For the text-containing cell, return its midpoint in [X, Y] coordinate format. 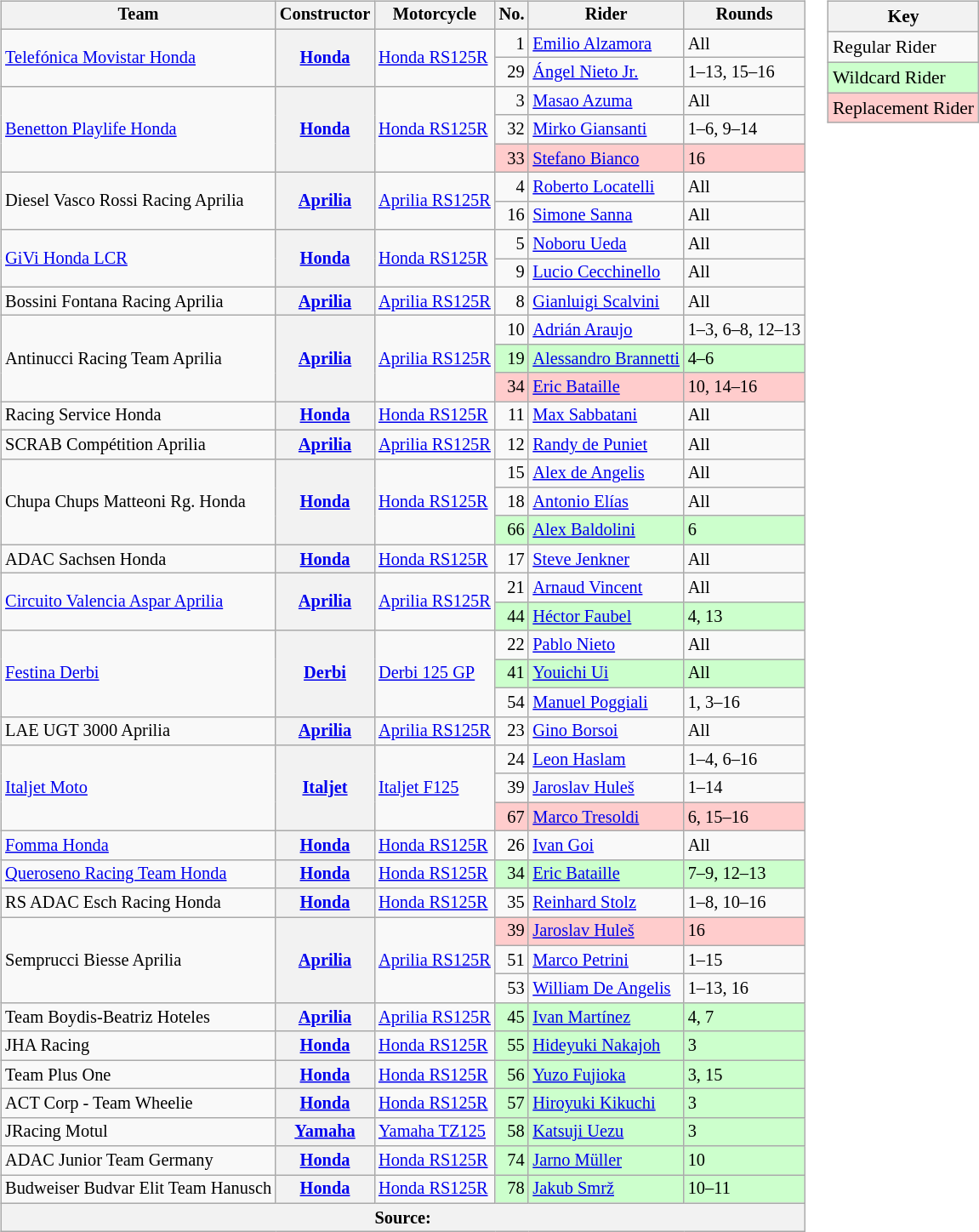
Wildcard Rider [903, 77]
Simone Sanna [606, 215]
29 [512, 72]
Lucio Cecchinello [606, 273]
10–11 [744, 1189]
Yamaha [325, 1132]
No. [512, 15]
Steve Jenkner [606, 559]
Youichi Ui [606, 674]
Team Boydis-Beatriz Hoteles [138, 1018]
William De Angelis [606, 989]
Team [138, 15]
ACT Corp - Team Wheelie [138, 1104]
Yamaha TZ125 [435, 1132]
Emilio Alzamora [606, 43]
Alex Baldolini [606, 530]
Marco Tresoldi [606, 817]
Circuito Valencia Aspar Aprilia [138, 602]
1–13, 15–16 [744, 72]
7–9, 12–13 [744, 874]
35 [512, 903]
Bossini Fontana Racing Aprilia [138, 301]
1–6, 9–14 [744, 129]
Festina Derbi [138, 674]
Marco Petrini [606, 960]
Constructor [325, 15]
1–13, 16 [744, 989]
4 [512, 187]
Italjet [325, 788]
1–14 [744, 788]
ADAC Junior Team Germany [138, 1161]
Replacement Rider [903, 108]
Gino Borsoi [606, 731]
3, 15 [744, 1075]
33 [512, 158]
4–6 [744, 359]
Semprucci Biesse Aprilia [138, 960]
Antonio Elías [606, 502]
78 [512, 1189]
74 [512, 1161]
66 [512, 530]
53 [512, 989]
26 [512, 846]
1–15 [744, 960]
Jarno Müller [606, 1161]
Diesel Vasco Rossi Racing Aprilia [138, 201]
Leon Haslam [606, 760]
6 [744, 530]
Hiroyuki Kikuchi [606, 1104]
Derbi [325, 674]
Manuel Poggiali [606, 702]
Reinhard Stolz [606, 903]
GiVi Honda LCR [138, 259]
5 [512, 244]
9 [512, 273]
41 [512, 674]
Arnaud Vincent [606, 588]
12 [512, 444]
Yuzo Fujioka [606, 1075]
Chupa Chups Matteoni Rg. Honda [138, 502]
Team Plus One [138, 1075]
54 [512, 702]
Katsuji Uezu [606, 1132]
Stefano Bianco [606, 158]
6, 15–16 [744, 817]
Derbi 125 GP [435, 674]
Budweiser Budvar Elit Team Hanusch [138, 1189]
Telefónica Movistar Honda [138, 58]
Randy de Puniet [606, 444]
58 [512, 1132]
Benetton Playlife Honda [138, 129]
51 [512, 960]
Regular Rider [903, 47]
1–8, 10–16 [744, 903]
4, 13 [744, 616]
Max Sabbatani [606, 416]
Roberto Locatelli [606, 187]
JHA Racing [138, 1046]
Antinucci Racing Team Aprilia [138, 359]
Ángel Nieto Jr. [606, 72]
57 [512, 1104]
1, 3–16 [744, 702]
Jakub Smrž [606, 1189]
21 [512, 588]
Key [903, 17]
Héctor Faubel [606, 616]
Alex de Angelis [606, 473]
LAE UGT 3000 Aprilia [138, 731]
Italjet Moto [138, 788]
11 [512, 416]
32 [512, 129]
Ivan Goi [606, 846]
Alessandro Brannetti [606, 359]
Hideyuki Nakajoh [606, 1046]
4, 7 [744, 1018]
Source: [403, 1218]
1–3, 6–8, 12–13 [744, 330]
RS ADAC Esch Racing Honda [138, 903]
Ivan Martínez [606, 1018]
10, 14–16 [744, 387]
17 [512, 559]
44 [512, 616]
1–4, 6–16 [744, 760]
Queroseno Racing Team Honda [138, 874]
ADAC Sachsen Honda [138, 559]
Italjet F125 [435, 788]
Rounds [744, 15]
67 [512, 817]
45 [512, 1018]
Pablo Nieto [606, 645]
55 [512, 1046]
18 [512, 502]
1 [512, 43]
Fomma Honda [138, 846]
15 [512, 473]
Noboru Ueda [606, 244]
19 [512, 359]
Gianluigi Scalvini [606, 301]
22 [512, 645]
Masao Azuma [606, 101]
24 [512, 760]
Racing Service Honda [138, 416]
Motorcycle [435, 15]
56 [512, 1075]
8 [512, 301]
SCRAB Compétition Aprilia [138, 444]
JRacing Motul [138, 1132]
Adrián Araujo [606, 330]
Mirko Giansanti [606, 129]
Rider [606, 15]
23 [512, 731]
